Capture the cell that displays the provided text and extract its [X, Y] central coordinate. 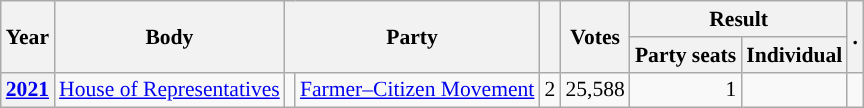
2 [550, 90]
Result [739, 19]
1 [686, 90]
. [855, 36]
Farmer–Citizen Movement [418, 90]
Party [412, 36]
Year [28, 36]
25,588 [594, 90]
Votes [594, 36]
Body [170, 36]
Individual [794, 55]
2021 [28, 90]
Party seats [686, 55]
House of Representatives [170, 90]
